Search for the cell housing the specified text and yield its [X, Y] center coordinate. 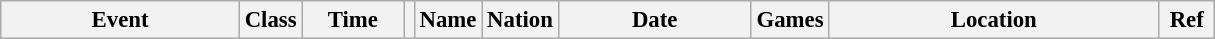
Class [270, 20]
Time [353, 20]
Date [654, 20]
Ref [1187, 20]
Name [448, 20]
Event [120, 20]
Location [994, 20]
Nation [520, 20]
Games [790, 20]
